Search for the cell housing the specified text and yield its [X, Y] center coordinate. 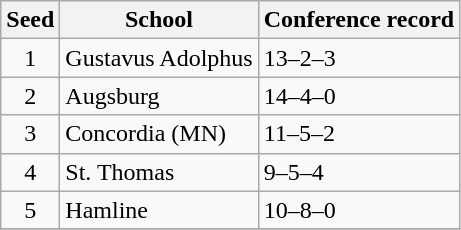
5 [30, 210]
1 [30, 58]
School [159, 20]
Seed [30, 20]
10–8–0 [358, 210]
3 [30, 134]
St. Thomas [159, 172]
Augsburg [159, 96]
Concordia (MN) [159, 134]
4 [30, 172]
11–5–2 [358, 134]
2 [30, 96]
13–2–3 [358, 58]
Conference record [358, 20]
9–5–4 [358, 172]
14–4–0 [358, 96]
Hamline [159, 210]
Gustavus Adolphus [159, 58]
